Return (X, Y) of the center of cell containing provided text 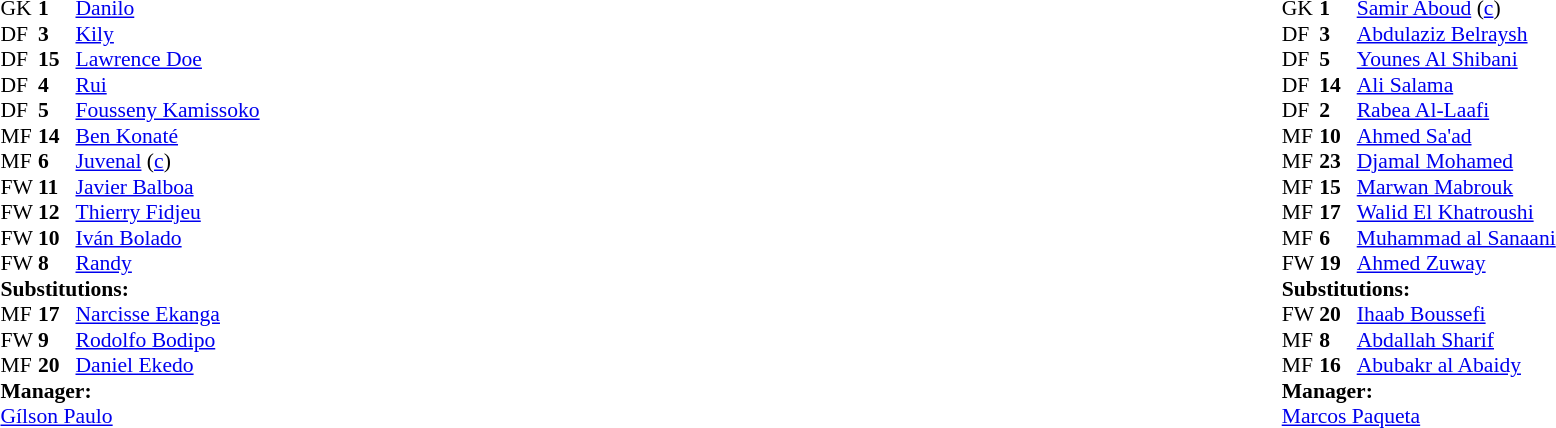
Younes Al Shibani (1456, 59)
Djamal Mohamed (1456, 161)
Ihaab Boussefi (1456, 315)
Lawrence Doe (168, 59)
Javier Balboa (168, 187)
Ahmed Zuway (1456, 263)
Muhammad al Sanaani (1456, 238)
Ali Salama (1456, 85)
23 (1338, 161)
Walid El Khatroushi (1456, 213)
Juvenal (c) (168, 161)
Daniel Ekedo (168, 365)
Iván Bolado (168, 238)
Kily (168, 34)
Abubakr al Abaidy (1456, 365)
Abdulaziz Belraysh (1456, 34)
Randy (168, 263)
Rui (168, 85)
11 (57, 187)
Ahmed Sa'ad (1456, 136)
19 (1338, 263)
Ben Konaté (168, 136)
12 (57, 213)
16 (1338, 365)
Rodolfo Bodipo (168, 340)
Fousseny Kamissoko (168, 111)
9 (57, 340)
Narcisse Ekanga (168, 315)
Rabea Al-Laafi (1456, 111)
Thierry Fidjeu (168, 213)
Abdallah Sharif (1456, 340)
Marwan Mabrouk (1456, 187)
2 (1338, 111)
4 (57, 85)
